Detect which cell encompasses the target text, then output its (X, Y) center coordinate. 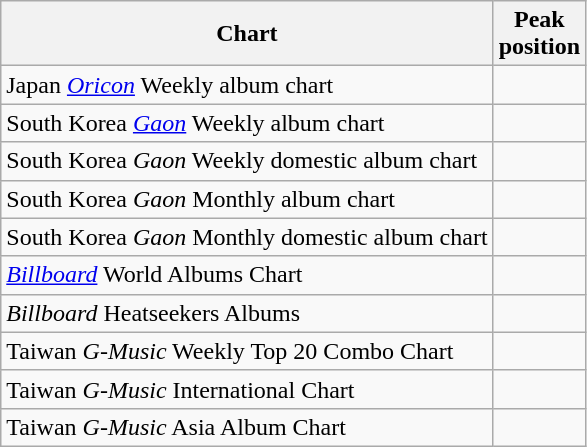
South Korea Gaon Weekly domestic album chart (247, 161)
South Korea Gaon Monthly domestic album chart (247, 237)
Japan Oricon Weekly album chart (247, 85)
Peakposition (539, 34)
Taiwan G-Music International Chart (247, 389)
Taiwan G-Music Asia Album Chart (247, 427)
South Korea Gaon Weekly album chart (247, 123)
Taiwan G-Music Weekly Top 20 Combo Chart (247, 351)
Chart (247, 34)
Billboard World Albums Chart (247, 275)
Billboard Heatseekers Albums (247, 313)
South Korea Gaon Monthly album chart (247, 199)
